Output the (X, Y) coordinate of the center of the cell containing the given text.  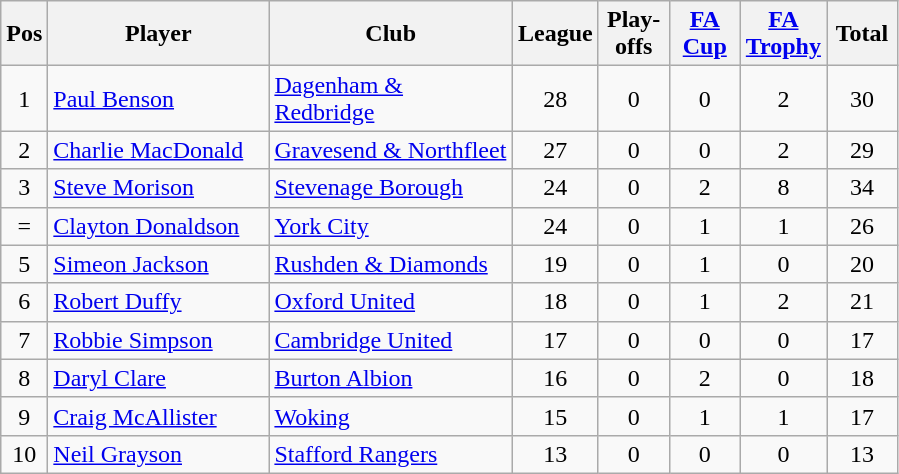
16 (555, 378)
28 (555, 98)
Player (158, 34)
Stevenage Borough (391, 188)
3 (24, 188)
Oxford United (391, 302)
FA Cup (704, 34)
Total (862, 34)
Paul Benson (158, 98)
Neil Grayson (158, 454)
Club (391, 34)
Daryl Clare (158, 378)
29 (862, 150)
League (555, 34)
6 (24, 302)
30 (862, 98)
Robbie Simpson (158, 340)
Craig McAllister (158, 416)
Stafford Rangers (391, 454)
Robert Duffy (158, 302)
34 (862, 188)
Simeon Jackson (158, 264)
Rushden & Diamonds (391, 264)
27 (555, 150)
Pos (24, 34)
10 (24, 454)
Dagenham & Redbridge (391, 98)
20 (862, 264)
Steve Morison (158, 188)
5 (24, 264)
26 (862, 226)
Gravesend & Northfleet (391, 150)
15 (555, 416)
Cambridge United (391, 340)
Burton Albion (391, 378)
FA Trophy (783, 34)
Clayton Donaldson (158, 226)
York City (391, 226)
Charlie MacDonald (158, 150)
9 (24, 416)
19 (555, 264)
Woking (391, 416)
= (24, 226)
21 (862, 302)
7 (24, 340)
Play-offs (634, 34)
